Locate the cell with the specified text and output its (x, y) center coordinate. 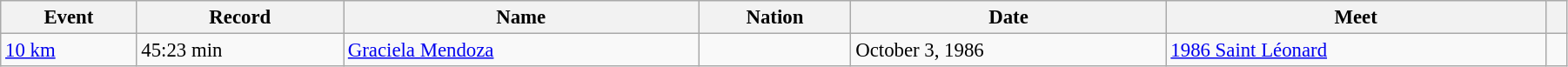
Nation (774, 17)
Event (69, 17)
Name (521, 17)
1986 Saint Léonard (1356, 50)
Meet (1356, 17)
October 3, 1986 (1008, 50)
Record (240, 17)
45:23 min (240, 50)
Date (1008, 17)
Graciela Mendoza (521, 50)
10 km (69, 50)
